Scan for the cell matching the given text and deliver its [X, Y] coordinate at center. 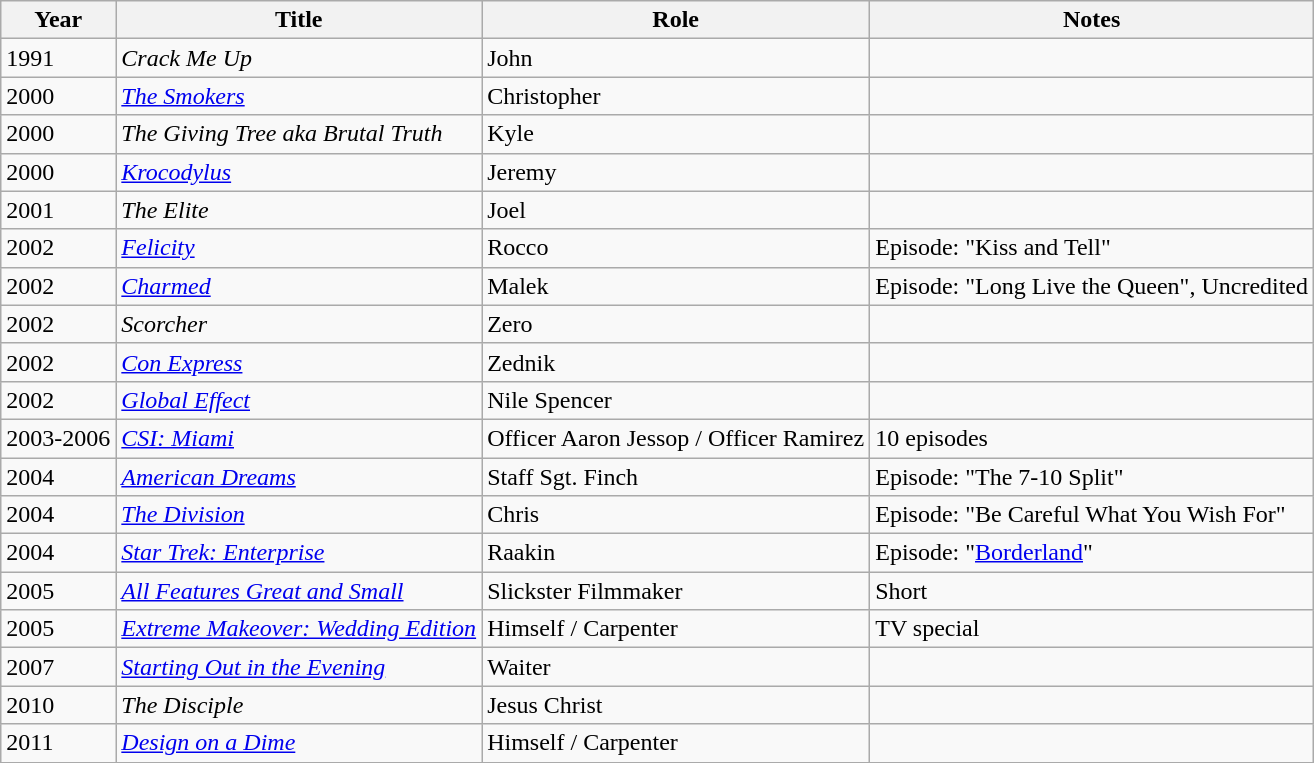
Waiter [676, 667]
Global Effect [299, 400]
Jeremy [676, 172]
American Dreams [299, 477]
Joel [676, 210]
2011 [58, 743]
Episode: "Long Live the Queen", Uncredited [1092, 286]
Crack Me Up [299, 58]
Zero [676, 324]
Con Express [299, 362]
The Disciple [299, 705]
Christopher [676, 96]
Design on a Dime [299, 743]
Role [676, 20]
Episode: "Kiss and Tell" [1092, 248]
Title [299, 20]
Slickster Filmmaker [676, 591]
Extreme Makeover: Wedding Edition [299, 629]
CSI: Miami [299, 438]
Nile Spencer [676, 400]
Notes [1092, 20]
John [676, 58]
Kyle [676, 134]
Starting Out in the Evening [299, 667]
Raakin [676, 553]
Episode: "Be Careful What You Wish For" [1092, 515]
2001 [58, 210]
Rocco [676, 248]
10 episodes [1092, 438]
Charmed [299, 286]
Krocodylus [299, 172]
All Features Great and Small [299, 591]
1991 [58, 58]
Year [58, 20]
The Elite [299, 210]
Episode: "Borderland" [1092, 553]
2010 [58, 705]
The Smokers [299, 96]
2007 [58, 667]
The Giving Tree aka Brutal Truth [299, 134]
Malek [676, 286]
Staff Sgt. Finch [676, 477]
Officer Aaron Jessop / Officer Ramirez [676, 438]
Chris [676, 515]
Short [1092, 591]
2003-2006 [58, 438]
Episode: "The 7-10 Split" [1092, 477]
Scorcher [299, 324]
Star Trek: Enterprise [299, 553]
The Division [299, 515]
Jesus Christ [676, 705]
Felicity [299, 248]
TV special [1092, 629]
Zednik [676, 362]
